Provide the [X, Y] coordinate of the cell's center where the given text is located.  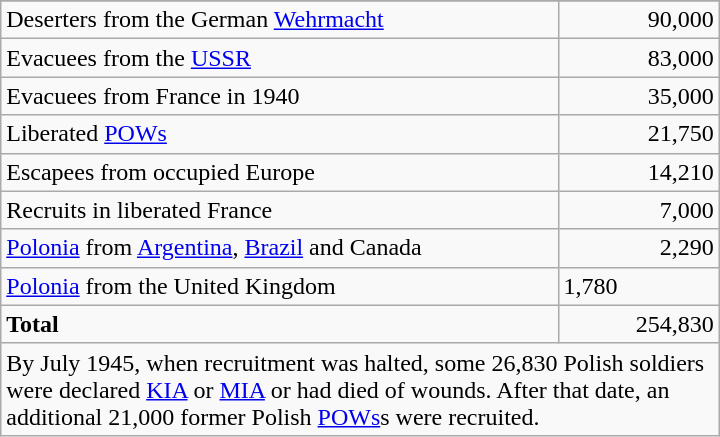
14,210 [638, 172]
83,000 [638, 58]
Polonia from the United Kingdom [280, 286]
Liberated POWs [280, 134]
21,750 [638, 134]
Total [280, 324]
7,000 [638, 210]
Polonia from Argentina, Brazil and Canada [280, 248]
Recruits in liberated France [280, 210]
90,000 [638, 20]
Deserters from the German Wehrmacht [280, 20]
2,290 [638, 248]
Evacuees from the USSR [280, 58]
35,000 [638, 96]
254,830 [638, 324]
Escapees from occupied Europe [280, 172]
Evacuees from France in 1940 [280, 96]
1,780 [638, 286]
